Identify which cell holds the provided text, then report its [x, y] central coordinate. 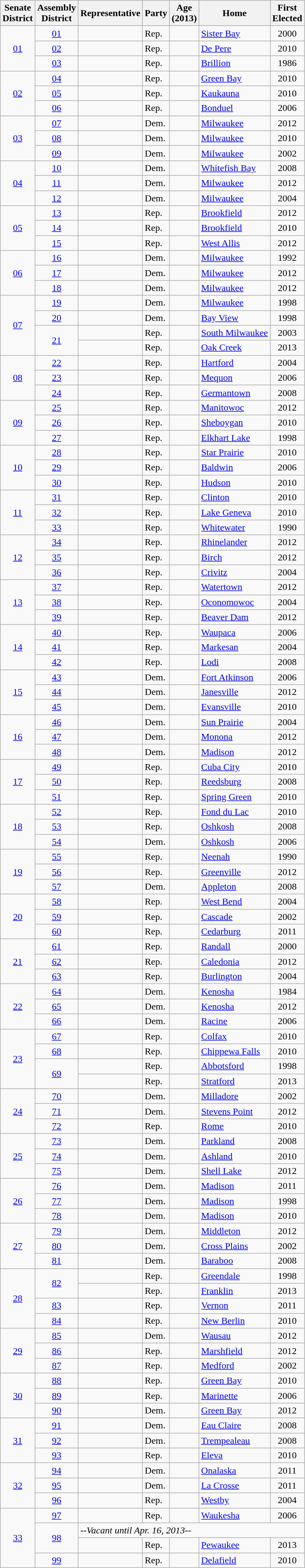
Greenville [234, 872]
41 [57, 647]
40 [57, 632]
Cuba City [234, 767]
Rhinelander [234, 542]
--Vacant until Apr. 16, 2013-- [191, 1530]
85 [57, 1336]
Sheboygan [234, 422]
Crivitz [234, 572]
66 [57, 1021]
Delafield [234, 1560]
Wausau [234, 1336]
76 [57, 1186]
95 [57, 1485]
36 [57, 572]
49 [57, 767]
91 [57, 1426]
83 [57, 1306]
Chippewa Falls [234, 1051]
New Berlin [234, 1321]
Eau Claire [234, 1426]
1984 [287, 991]
96 [57, 1500]
Cedarburg [234, 932]
Representative [110, 13]
Waukesha [234, 1515]
74 [57, 1156]
Fort Atkinson [234, 677]
67 [57, 1036]
90 [57, 1411]
Markesan [234, 647]
AssemblyDistrict [57, 13]
63 [57, 977]
94 [57, 1470]
Age(2013) [184, 13]
South Milwaukee [234, 333]
93 [57, 1456]
Clinton [234, 497]
Fond du Lac [234, 812]
Vernon [234, 1306]
97 [57, 1515]
65 [57, 1006]
Lodi [234, 662]
98 [57, 1538]
80 [57, 1246]
99 [57, 1560]
43 [57, 677]
Baldwin [234, 468]
Randall [234, 947]
Monona [234, 737]
39 [57, 617]
La Crosse [234, 1485]
Birch [234, 557]
Westby [234, 1500]
Lake Geneva [234, 512]
82 [57, 1283]
West Allis [234, 243]
West Bend [234, 901]
53 [57, 827]
Cross Plains [234, 1246]
73 [57, 1141]
FirstElected [287, 13]
Germantown [234, 392]
37 [57, 587]
Beaver Dam [234, 617]
78 [57, 1216]
56 [57, 872]
60 [57, 932]
Onalaska [234, 1470]
45 [57, 707]
61 [57, 947]
92 [57, 1441]
Evansville [234, 707]
Middleton [234, 1231]
51 [57, 797]
Brillion [234, 63]
Medford [234, 1365]
Greendale [234, 1276]
Whitewater [234, 527]
64 [57, 991]
34 [57, 542]
Sun Prairie [234, 722]
Sister Bay [234, 33]
87 [57, 1365]
Oak Creek [234, 348]
Cascade [234, 917]
Ashland [234, 1156]
79 [57, 1231]
Reedsburg [234, 782]
2003 [287, 333]
Parkland [234, 1141]
69 [57, 1074]
88 [57, 1380]
46 [57, 722]
1992 [287, 258]
84 [57, 1321]
89 [57, 1396]
Whitefish Bay [234, 168]
Hudson [234, 483]
71 [57, 1111]
48 [57, 752]
Hartford [234, 363]
75 [57, 1171]
Spring Green [234, 797]
Stevens Point [234, 1111]
44 [57, 692]
55 [57, 857]
77 [57, 1201]
Stratford [234, 1081]
86 [57, 1351]
Bay View [234, 318]
Star Prairie [234, 453]
35 [57, 557]
Waupaca [234, 632]
72 [57, 1126]
81 [57, 1261]
Janesville [234, 692]
Colfax [234, 1036]
Rome [234, 1126]
De Pere [234, 48]
SenateDistrict [18, 13]
Trempealeau [234, 1441]
38 [57, 602]
Pewaukee [234, 1545]
Abbotsford [234, 1066]
47 [57, 737]
62 [57, 962]
Shell Lake [234, 1171]
58 [57, 901]
Watertown [234, 587]
59 [57, 917]
Eleva [234, 1456]
1986 [287, 63]
Party [156, 13]
Franklin [234, 1291]
Elkhart Lake [234, 438]
Burlington [234, 977]
Neenah [234, 857]
Marshfield [234, 1351]
Racine [234, 1021]
50 [57, 782]
Marinette [234, 1396]
68 [57, 1051]
Caledonia [234, 962]
Milladore [234, 1096]
Home [234, 13]
Oconomowoc [234, 602]
52 [57, 812]
Baraboo [234, 1261]
Mequon [234, 378]
57 [57, 886]
42 [57, 662]
Manitowoc [234, 407]
Kaukauna [234, 93]
54 [57, 842]
70 [57, 1096]
Bonduel [234, 108]
Appleton [234, 886]
